Return [X, Y] of the center of cell containing provided text 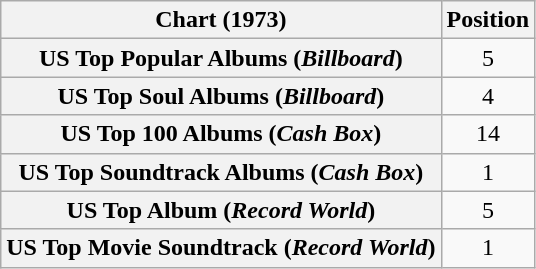
US Top Album (Record World) [221, 210]
US Top Soundtrack Albums (Cash Box) [221, 172]
US Top 100 Albums (Cash Box) [221, 134]
US Top Soul Albums (Billboard) [221, 96]
Chart (1973) [221, 20]
4 [488, 96]
US Top Popular Albums (Billboard) [221, 58]
14 [488, 134]
US Top Movie Soundtrack (Record World) [221, 248]
Position [488, 20]
